Extract the [X, Y] coordinate from the center of the cell holding the provided text.  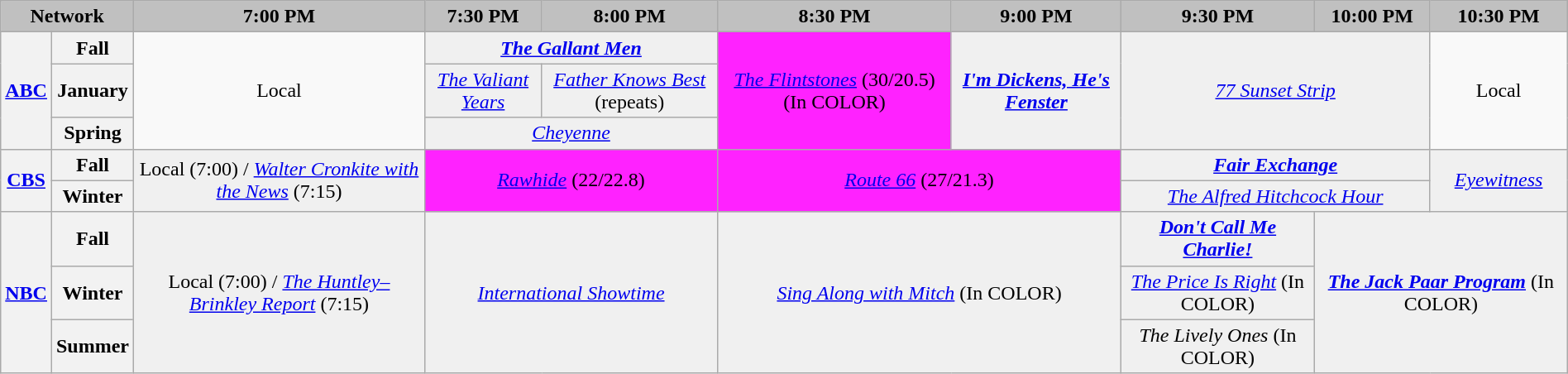
7:00 PM [280, 17]
Father Knows Best (repeats) [630, 91]
Eyewitness [1499, 180]
Local (7:00) / Walter Cronkite with the News (7:15) [280, 180]
The Price Is Right (In COLOR) [1217, 293]
10:30 PM [1499, 17]
9:00 PM [1035, 17]
The Valiant Years [483, 91]
Cheyenne [571, 133]
Local (7:00) / The Huntley–Brinkley Report (7:15) [280, 293]
The Jack Paar Program (In COLOR) [1441, 293]
Spring [93, 133]
January [93, 91]
10:00 PM [1371, 17]
ABC [26, 91]
8:00 PM [630, 17]
The Alfred Hitchcock Hour [1275, 196]
Network [68, 17]
The Gallant Men [571, 48]
77 Sunset Strip [1275, 91]
8:30 PM [835, 17]
Don't Call Me Charlie! [1217, 238]
International Showtime [571, 293]
CBS [26, 180]
I'm Dickens, He's Fenster [1035, 91]
NBC [26, 293]
9:30 PM [1217, 17]
Sing Along with Mitch (In COLOR) [920, 293]
Summer [93, 346]
Rawhide (22/22.8) [571, 180]
The Flintstones (30/20.5) (In COLOR) [835, 91]
Route 66 (27/21.3) [920, 180]
7:30 PM [483, 17]
Fair Exchange [1275, 165]
The Lively Ones (In COLOR) [1217, 346]
